Provide the [X, Y] coordinate of the cell's center where the given text is located.  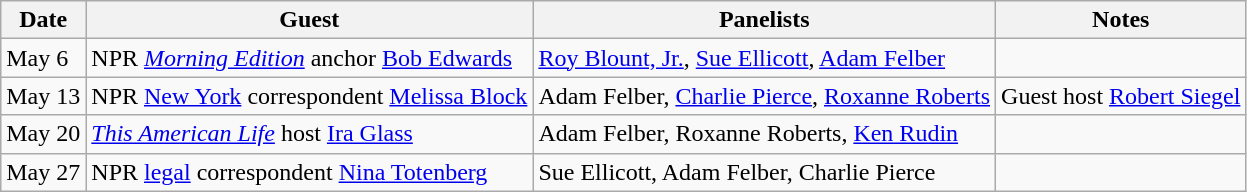
NPR Morning Edition anchor Bob Edwards [310, 58]
May 6 [44, 58]
Adam Felber, Roxanne Roberts, Ken Rudin [764, 134]
NPR legal correspondent Nina Totenberg [310, 172]
May 20 [44, 134]
May 27 [44, 172]
Guest host Robert Siegel [1121, 96]
Notes [1121, 20]
This American Life host Ira Glass [310, 134]
NPR New York correspondent Melissa Block [310, 96]
Panelists [764, 20]
Guest [310, 20]
Sue Ellicott, Adam Felber, Charlie Pierce [764, 172]
Roy Blount, Jr., Sue Ellicott, Adam Felber [764, 58]
Adam Felber, Charlie Pierce, Roxanne Roberts [764, 96]
Date [44, 20]
May 13 [44, 96]
